Find where the given text appears and provide that cell's center as [X, Y] coordinate. 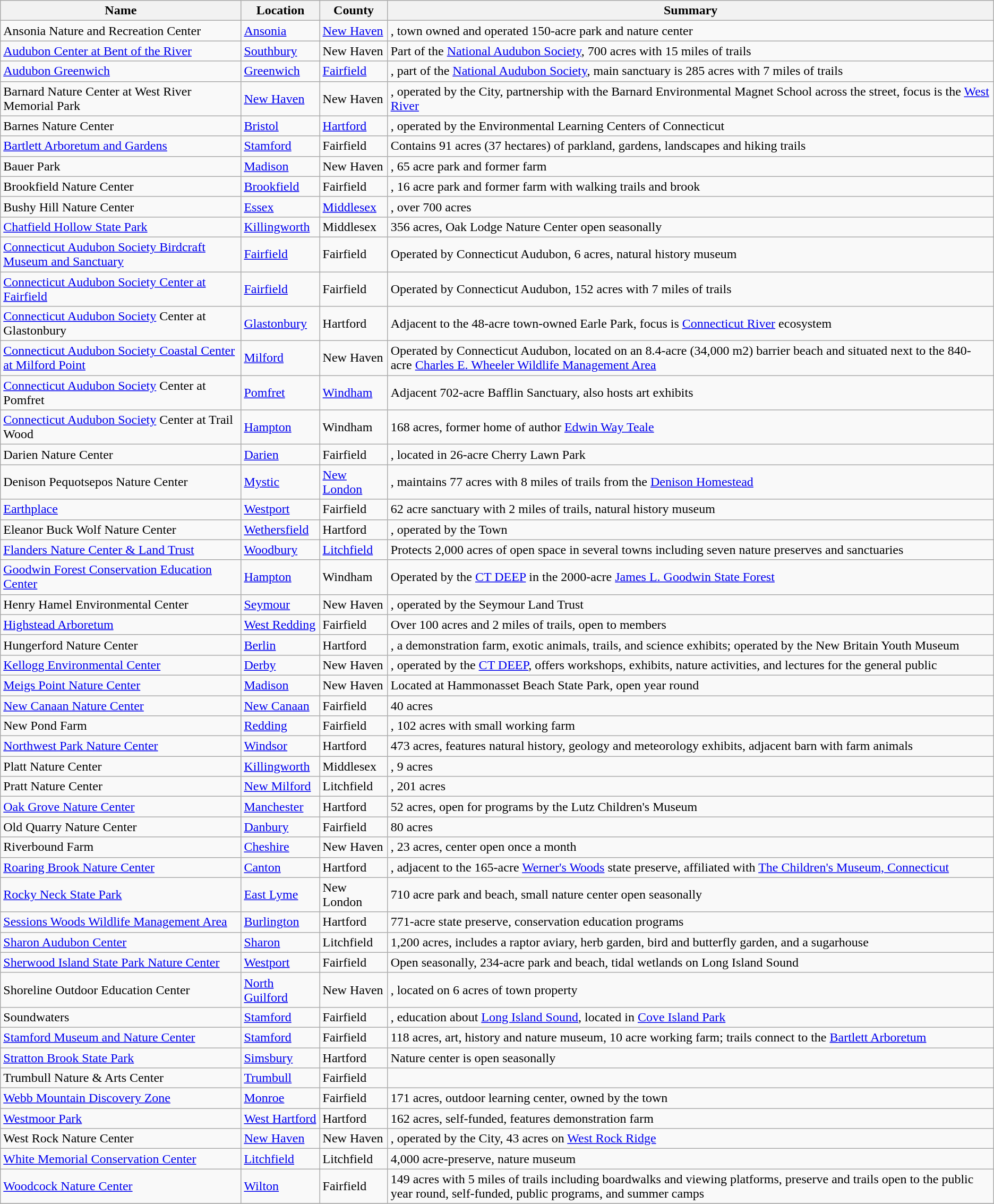
Part of the National Audubon Society, 700 acres with 15 miles of trails [690, 51]
Bushy Hill Nature Center [121, 207]
, adjacent to the 165-acre Werner's Woods state preserve, affiliated with The Children's Museum, Connecticut [690, 867]
Cheshire [280, 847]
Audubon Center at Bent of the River [121, 51]
Milford [280, 358]
Ansonia Nature and Recreation Center [121, 31]
Location [280, 11]
, located on 6 acres of town property [690, 990]
Glastonbury [280, 324]
Darien Nature Center [121, 455]
Adjacent 702-acre Bafflin Sanctuary, also hosts art exhibits [690, 393]
Essex [280, 207]
1,200 acres, includes a raptor aviary, herb garden, bird and butterfly garden, and a sugarhouse [690, 942]
Stamford Museum and Nature Center [121, 1037]
Pomfret [280, 393]
West Rock Nature Center [121, 1139]
Hungerford Nature Center [121, 645]
52 acres, open for programs by the Lutz Children's Museum [690, 807]
40 acres [690, 706]
710 acre park and beach, small nature center open seasonally [690, 894]
Goodwin Forest Conservation Education Center [121, 577]
Roaring Brook Nature Center [121, 867]
Barnard Nature Center at West River Memorial Park [121, 99]
, operated by the Town [690, 530]
771-acre state preserve, conservation education programs [690, 922]
Shoreline Outdoor Education Center [121, 990]
Pratt Nature Center [121, 787]
Southbury [280, 51]
Sharon [280, 942]
Greenwich [280, 71]
New Canaan Nature Center [121, 706]
Operated by Connecticut Audubon, 6 acres, natural history museum [690, 254]
Platt Nature Center [121, 766]
, operated by the City, 43 acres on West Rock Ridge [690, 1139]
, operated by the Seymour Land Trust [690, 604]
Manchester [280, 807]
, located in 26-acre Cherry Lawn Park [690, 455]
Riverbound Farm [121, 847]
4,000 acre-preserve, nature museum [690, 1159]
Open seasonally, 234-acre park and beach, tidal wetlands on Long Island Sound [690, 962]
, part of the National Audubon Society, main sanctuary is 285 acres with 7 miles of trails [690, 71]
Chatfield Hollow State Park [121, 227]
, maintains 77 acres with 8 miles of trails from the Denison Homestead [690, 482]
Connecticut Audubon Society Center at Glastonbury [121, 324]
Trumbull Nature & Arts Center [121, 1078]
Denison Pequotsepos Nature Center [121, 482]
Barnes Nature Center [121, 126]
Stratton Brook State Park [121, 1057]
Simsbury [280, 1057]
New Canaan [280, 706]
, operated by the CT DEEP, offers workshops, exhibits, nature activities, and lectures for the general public [690, 665]
Westmoor Park [121, 1118]
Trumbull [280, 1078]
Darien [280, 455]
Mystic [280, 482]
Summary [690, 11]
171 acres, outdoor learning center, owned by the town [690, 1098]
Soundwaters [121, 1017]
, operated by the Environmental Learning Centers of Connecticut [690, 126]
Meigs Point Nature Center [121, 685]
80 acres [690, 827]
Old Quarry Nature Center [121, 827]
, 102 acres with small working farm [690, 726]
Nature center is open seasonally [690, 1057]
Windsor [280, 746]
Connecticut Audubon Society Birdcraft Museum and Sanctuary [121, 254]
Brookfield Nature Center [121, 186]
Bauer Park [121, 166]
473 acres, features natural history, geology and meteorology exhibits, adjacent barn with farm animals [690, 746]
Flanders Nature Center & Land Trust [121, 550]
118 acres, art, history and nature museum, 10 acre working farm; trails connect to the Bartlett Arboretum [690, 1037]
, town owned and operated 150-acre park and nature center [690, 31]
Operated by the CT DEEP in the 2000-acre James L. Goodwin State Forest [690, 577]
Derby [280, 665]
Canton [280, 867]
Sharon Audubon Center [121, 942]
Wethersfield [280, 530]
, a demonstration farm, exotic animals, trails, and science exhibits; operated by the New Britain Youth Museum [690, 645]
Redding [280, 726]
, 201 acres [690, 787]
Monroe [280, 1098]
Located at Hammonasset Beach State Park, open year round [690, 685]
Ansonia [280, 31]
Woodcock Nature Center [121, 1186]
168 acres, former home of author Edwin Way Teale [690, 427]
Name [121, 11]
Connecticut Audubon Society Center at Pomfret [121, 393]
Henry Hamel Environmental Center [121, 604]
62 acre sanctuary with 2 miles of trails, natural history museum [690, 509]
Bristol [280, 126]
Earthplace [121, 509]
, 23 acres, center open once a month [690, 847]
Northwest Park Nature Center [121, 746]
Berlin [280, 645]
, education about Long Island Sound, located in Cove Island Park [690, 1017]
Oak Grove Nature Center [121, 807]
Sessions Woods Wildlife Management Area [121, 922]
Sherwood Island State Park Nature Center [121, 962]
Rocky Neck State Park [121, 894]
162 acres, self-funded, features demonstration farm [690, 1118]
North Guilford [280, 990]
East Lyme [280, 894]
, over 700 acres [690, 207]
New Milford [280, 787]
, 16 acre park and former farm with walking trails and brook [690, 186]
Audubon Greenwich [121, 71]
Adjacent to the 48-acre town-owned Earle Park, focus is Connecticut River ecosystem [690, 324]
Woodbury [280, 550]
County [354, 11]
, operated by the City, partnership with the Barnard Environmental Magnet School across the street, focus is the West River [690, 99]
356 acres, Oak Lodge Nature Center open seasonally [690, 227]
West Hartford [280, 1118]
Contains 91 acres (37 hectares) of parkland, gardens, landscapes and hiking trails [690, 146]
Protects 2,000 acres of open space in several towns including seven nature preserves and sanctuaries [690, 550]
Webb Mountain Discovery Zone [121, 1098]
Kellogg Environmental Center [121, 665]
Danbury [280, 827]
, 65 acre park and former farm [690, 166]
Connecticut Audubon Society Center at Fairfield [121, 289]
Seymour [280, 604]
Connecticut Audubon Society Center at Trail Wood [121, 427]
Wilton [280, 1186]
Operated by Connecticut Audubon, 152 acres with 7 miles of trails [690, 289]
Over 100 acres and 2 miles of trails, open to members [690, 625]
New Pond Farm [121, 726]
Bartlett Arboretum and Gardens [121, 146]
Brookfield [280, 186]
West Redding [280, 625]
Burlington [280, 922]
Eleanor Buck Wolf Nature Center [121, 530]
Connecticut Audubon Society Coastal Center at Milford Point [121, 358]
Highstead Arboretum [121, 625]
, 9 acres [690, 766]
White Memorial Conservation Center [121, 1159]
